For the text-containing cell, return its midpoint in [x, y] coordinate format. 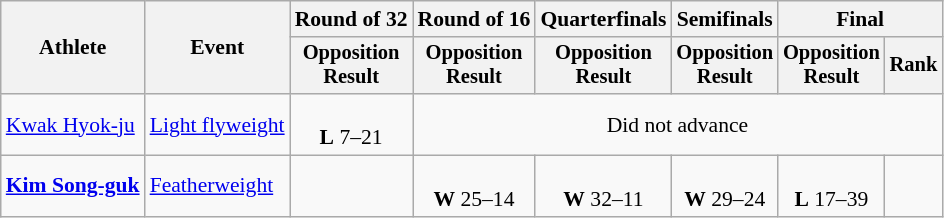
Athlete [73, 48]
W 32–11 [603, 186]
Final [860, 19]
Did not advance [678, 124]
Round of 32 [352, 19]
L 7–21 [352, 124]
Quarterfinals [603, 19]
Semifinals [724, 19]
Featherweight [218, 186]
Rank [914, 66]
Light flyweight [218, 124]
W 29–24 [724, 186]
W 25–14 [474, 186]
Event [218, 48]
Kim Song-guk [73, 186]
Kwak Hyok-ju [73, 124]
L 17–39 [832, 186]
Round of 16 [474, 19]
